For the text-containing cell, return its midpoint in [x, y] coordinate format. 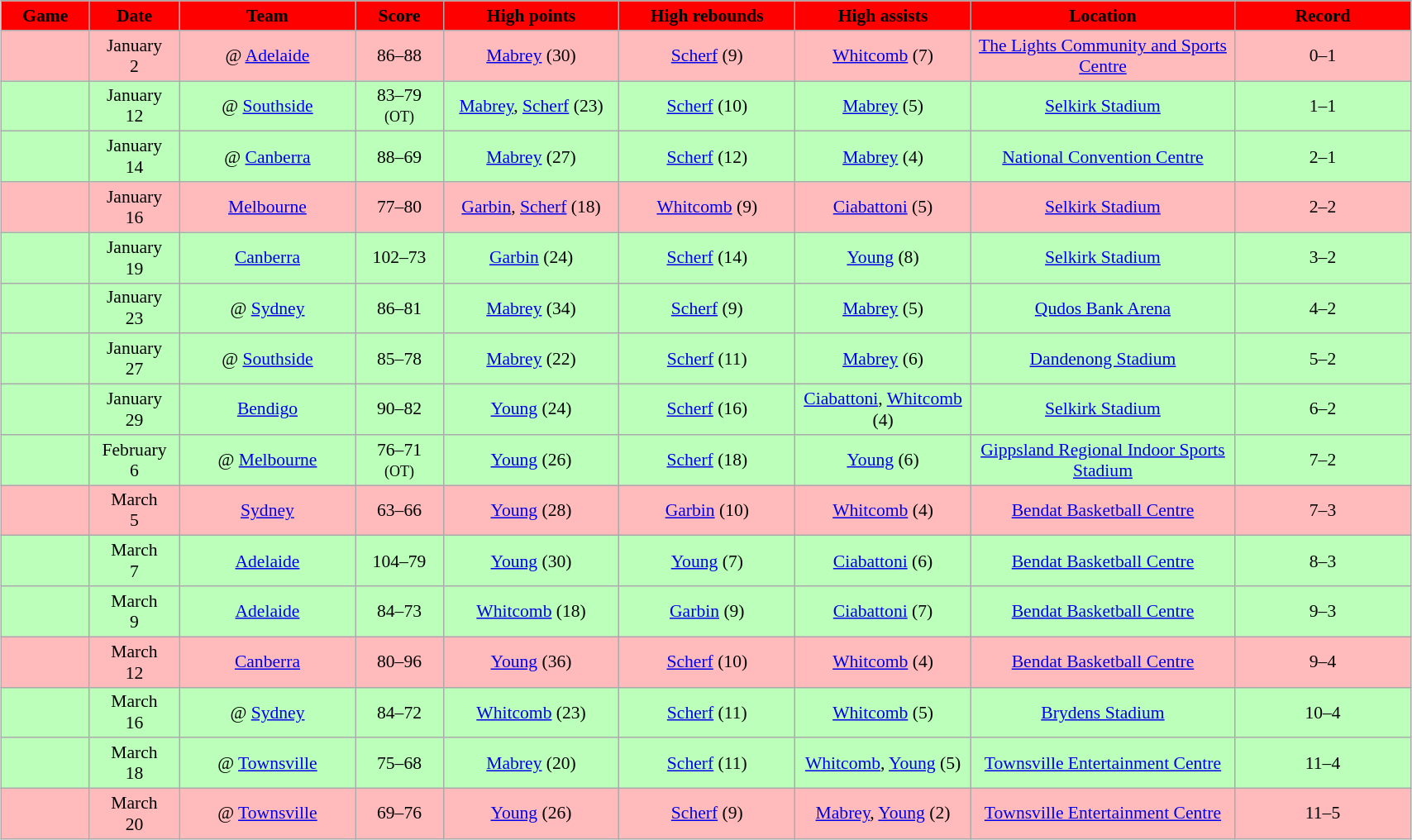
85–78 [399, 359]
Ciabattoni (7) [883, 612]
Scherf (14) [708, 258]
Ciabattoni, Whitcomb (4) [883, 410]
January 29 [134, 410]
January 16 [134, 207]
11–5 [1323, 814]
5–2 [1323, 359]
Whitcomb (23) [531, 713]
2–2 [1323, 207]
Game [45, 16]
Mabrey (6) [883, 359]
Mabrey (30) [531, 56]
Garbin (9) [708, 612]
77–80 [399, 207]
High rebounds [708, 16]
63–66 [399, 511]
2–1 [1323, 157]
Whitcomb (7) [883, 56]
Young (36) [531, 661]
Mabrey (22) [531, 359]
86–81 [399, 308]
Team [268, 16]
Date [134, 16]
Record [1323, 16]
Scherf (16) [708, 410]
11–4 [1323, 764]
104–79 [399, 561]
January 14 [134, 157]
Young (28) [531, 511]
76–71 (OT) [399, 460]
Dandenong Stadium [1103, 359]
Young (30) [531, 561]
March 7 [134, 561]
80–96 [399, 661]
3–2 [1323, 258]
March 12 [134, 661]
8–3 [1323, 561]
Garbin (10) [708, 511]
9–4 [1323, 661]
75–68 [399, 764]
Mabrey, Young (2) [883, 814]
Bendigo [268, 410]
Mabrey (27) [531, 157]
Score [399, 16]
Young (24) [531, 410]
January 23 [134, 308]
0–1 [1323, 56]
Whitcomb, Young (5) [883, 764]
86–88 [399, 56]
Brydens Stadium [1103, 713]
March 16 [134, 713]
Ciabattoni (5) [883, 207]
69–76 [399, 814]
March 9 [134, 612]
Melbourne [268, 207]
90–82 [399, 410]
Garbin (24) [531, 258]
January 19 [134, 258]
102–73 [399, 258]
Whitcomb (5) [883, 713]
9–3 [1323, 612]
Garbin, Scherf (18) [531, 207]
@ Canberra [268, 157]
Young (8) [883, 258]
4–2 [1323, 308]
7–3 [1323, 511]
84–73 [399, 612]
10–4 [1323, 713]
Scherf (12) [708, 157]
Young (6) [883, 460]
March 18 [134, 764]
Mabrey, Scherf (23) [531, 106]
Location [1103, 16]
Scherf (18) [708, 460]
High assists [883, 16]
January 12 [134, 106]
Whitcomb (9) [708, 207]
6–2 [1323, 410]
January 27 [134, 359]
The Lights Community and Sports Centre [1103, 56]
1–1 [1323, 106]
@ Adelaide [268, 56]
National Convention Centre [1103, 157]
Ciabattoni (6) [883, 561]
Qudos Bank Arena [1103, 308]
83–79 (OT) [399, 106]
Mabrey (34) [531, 308]
Young (7) [708, 561]
@ Melbourne [268, 460]
Mabrey (20) [531, 764]
Gippsland Regional Indoor Sports Stadium [1103, 460]
84–72 [399, 713]
March 5 [134, 511]
February 6 [134, 460]
January 2 [134, 56]
Mabrey (4) [883, 157]
7–2 [1323, 460]
March 20 [134, 814]
Sydney [268, 511]
High points [531, 16]
88–69 [399, 157]
Whitcomb (18) [531, 612]
